Extract the (x, y) coordinate from the center of the cell holding the provided text.  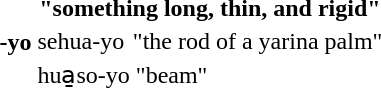
sehua-yo (82, 41)
